Output the (X, Y) coordinate of the center of the cell containing the given text.  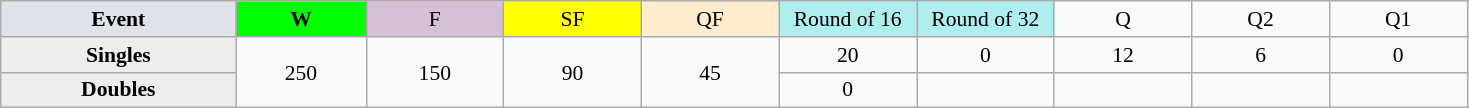
Doubles (118, 90)
W (301, 19)
F (435, 19)
SF (573, 19)
12 (1123, 55)
150 (435, 72)
6 (1261, 55)
250 (301, 72)
20 (848, 55)
90 (573, 72)
45 (710, 72)
Event (118, 19)
Round of 32 (985, 19)
Round of 16 (848, 19)
QF (710, 19)
Q (1123, 19)
Q2 (1261, 19)
Singles (118, 55)
Q1 (1398, 19)
